From the cell containing the given text, extract its center point as [X, Y] coordinate. 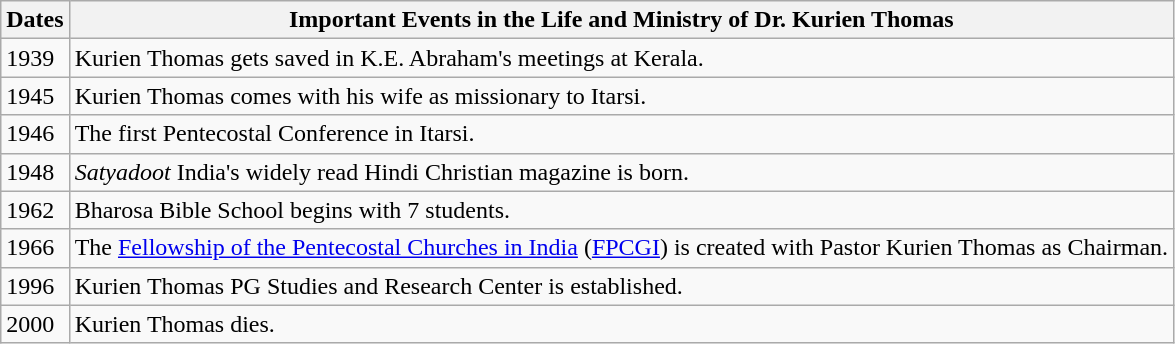
Kurien Thomas comes with his wife as missionary to Itarsi. [621, 96]
The first Pentecostal Conference in Itarsi. [621, 134]
Kurien Thomas PG Studies and Research Center is established. [621, 286]
1962 [35, 210]
1966 [35, 248]
Important Events in the Life and Ministry of Dr. Kurien Thomas [621, 20]
1945 [35, 96]
1996 [35, 286]
Kurien Thomas dies. [621, 324]
Kurien Thomas gets saved in K.E. Abraham's meetings at Kerala. [621, 58]
1946 [35, 134]
2000 [35, 324]
Dates [35, 20]
1948 [35, 172]
1939 [35, 58]
The Fellowship of the Pentecostal Churches in India (FPCGI) is created with Pastor Kurien Thomas as Chairman. [621, 248]
Satyadoot India's widely read Hindi Christian magazine is born. [621, 172]
Bharosa Bible School begins with 7 students. [621, 210]
